Pinpoint the cell where the given text exists, returning its (X, Y) midpoint coordinate. 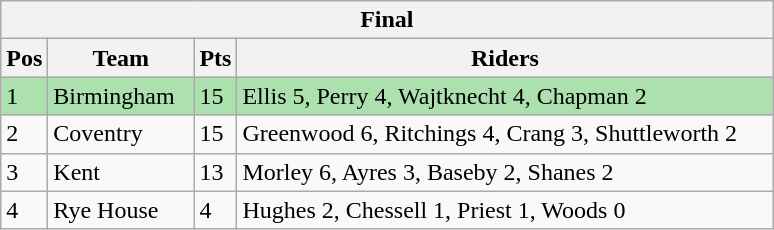
Pos (24, 58)
2 (24, 134)
Ellis 5, Perry 4, Wajtknecht 4, Chapman 2 (505, 96)
Team (121, 58)
Birmingham (121, 96)
Final (387, 20)
13 (216, 172)
Coventry (121, 134)
Pts (216, 58)
Morley 6, Ayres 3, Baseby 2, Shanes 2 (505, 172)
Riders (505, 58)
Rye House (121, 210)
Kent (121, 172)
Greenwood 6, Ritchings 4, Crang 3, Shuttleworth 2 (505, 134)
1 (24, 96)
Hughes 2, Chessell 1, Priest 1, Woods 0 (505, 210)
3 (24, 172)
